Detect which cell encompasses the target text, then output its [x, y] center coordinate. 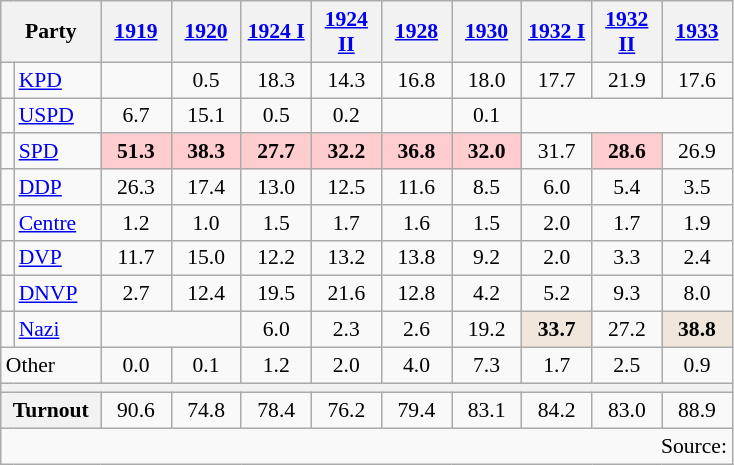
2.5 [627, 365]
Nazi [58, 330]
15.0 [206, 258]
1920 [206, 32]
21.6 [346, 294]
0.0 [136, 365]
78.4 [276, 411]
1.6 [416, 223]
17.7 [557, 80]
13.0 [276, 187]
28.6 [627, 152]
2.7 [136, 294]
27.2 [627, 330]
2.3 [346, 330]
84.2 [557, 411]
76.2 [346, 411]
0.9 [697, 365]
12.5 [346, 187]
17.6 [697, 80]
15.1 [206, 116]
51.3 [136, 152]
83.1 [487, 411]
1930 [487, 32]
DDP [58, 187]
Party [51, 32]
36.8 [416, 152]
12.2 [276, 258]
Source: [366, 447]
12.4 [206, 294]
2.4 [697, 258]
Turnout [51, 411]
12.8 [416, 294]
SPD [58, 152]
1924 II [346, 32]
DNVP [58, 294]
9.2 [487, 258]
DVP [58, 258]
32.0 [487, 152]
5.2 [557, 294]
90.6 [136, 411]
5.4 [627, 187]
79.4 [416, 411]
27.7 [276, 152]
18.3 [276, 80]
11.7 [136, 258]
USPD [58, 116]
1924 I [276, 32]
14.3 [346, 80]
74.8 [206, 411]
11.6 [416, 187]
16.8 [416, 80]
1.0 [206, 223]
19.2 [487, 330]
1.9 [697, 223]
3.5 [697, 187]
8.5 [487, 187]
38.3 [206, 152]
0.2 [346, 116]
KPD [58, 80]
2.6 [416, 330]
26.3 [136, 187]
Other [51, 365]
3.3 [627, 258]
17.4 [206, 187]
4.0 [416, 365]
31.7 [557, 152]
Centre [58, 223]
1928 [416, 32]
4.2 [487, 294]
8.0 [697, 294]
6.7 [136, 116]
32.2 [346, 152]
38.8 [697, 330]
83.0 [627, 411]
9.3 [627, 294]
7.3 [487, 365]
19.5 [276, 294]
26.9 [697, 152]
13.8 [416, 258]
33.7 [557, 330]
1933 [697, 32]
13.2 [346, 258]
1932 I [557, 32]
1919 [136, 32]
1932 II [627, 32]
18.0 [487, 80]
21.9 [627, 80]
88.9 [697, 411]
